Detect which cell encompasses the target text, then output its (X, Y) center coordinate. 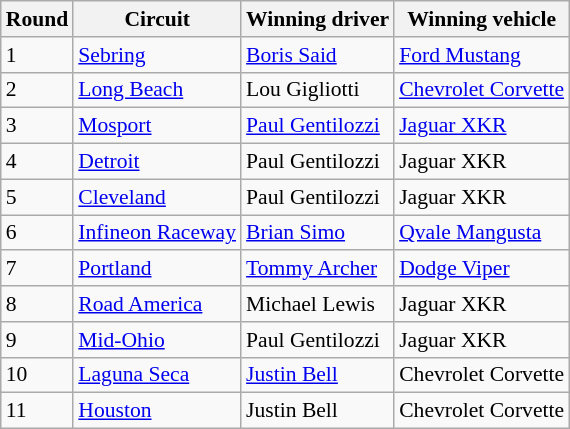
Laguna Seca (157, 375)
Infineon Raceway (157, 233)
6 (38, 233)
Houston (157, 411)
9 (38, 340)
1 (38, 55)
Lou Gigliotti (318, 90)
4 (38, 162)
Long Beach (157, 90)
Sebring (157, 55)
Detroit (157, 162)
Brian Simo (318, 233)
8 (38, 304)
3 (38, 126)
Ford Mustang (482, 55)
Tommy Archer (318, 269)
Qvale Mangusta (482, 233)
Mid-Ohio (157, 340)
2 (38, 90)
Michael Lewis (318, 304)
Winning driver (318, 19)
5 (38, 197)
Boris Said (318, 55)
Portland (157, 269)
Dodge Viper (482, 269)
Cleveland (157, 197)
Mosport (157, 126)
Winning vehicle (482, 19)
Circuit (157, 19)
7 (38, 269)
Round (38, 19)
Road America (157, 304)
10 (38, 375)
11 (38, 411)
